Capture the cell that displays the provided text and extract its (x, y) central coordinate. 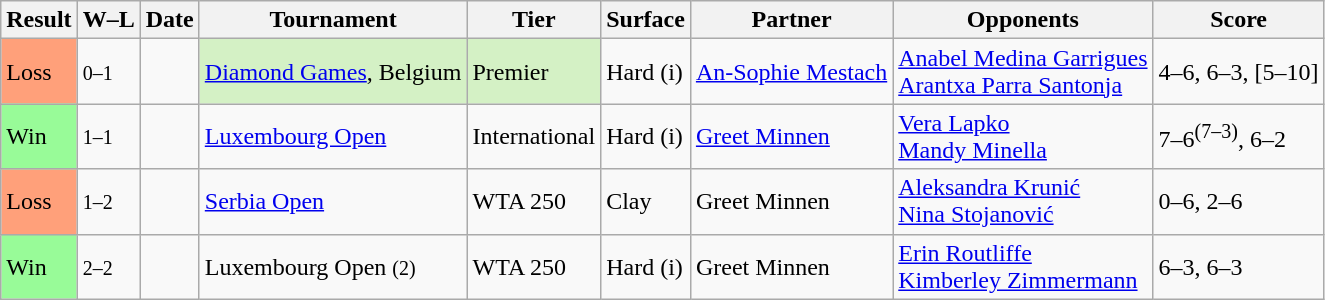
0–6, 2–6 (1238, 202)
4–6, 6–3, [5–10] (1238, 72)
Score (1238, 20)
Result (39, 20)
Luxembourg Open (333, 136)
Vera Lapko Mandy Minella (1023, 136)
Anabel Medina Garrigues Arantxa Parra Santonja (1023, 72)
2–2 (108, 266)
Serbia Open (333, 202)
Aleksandra Krunić Nina Stojanović (1023, 202)
1–2 (108, 202)
6–3, 6–3 (1238, 266)
Tier (534, 20)
7–6(7–3), 6–2 (1238, 136)
Premier (534, 72)
Diamond Games, Belgium (333, 72)
Tournament (333, 20)
0–1 (108, 72)
W–L (108, 20)
Date (170, 20)
Surface (646, 20)
Partner (791, 20)
International (534, 136)
Clay (646, 202)
Erin Routliffe Kimberley Zimmermann (1023, 266)
Luxembourg Open (2) (333, 266)
An-Sophie Mestach (791, 72)
1–1 (108, 136)
Opponents (1023, 20)
